For the text-containing cell, return its midpoint in [X, Y] coordinate format. 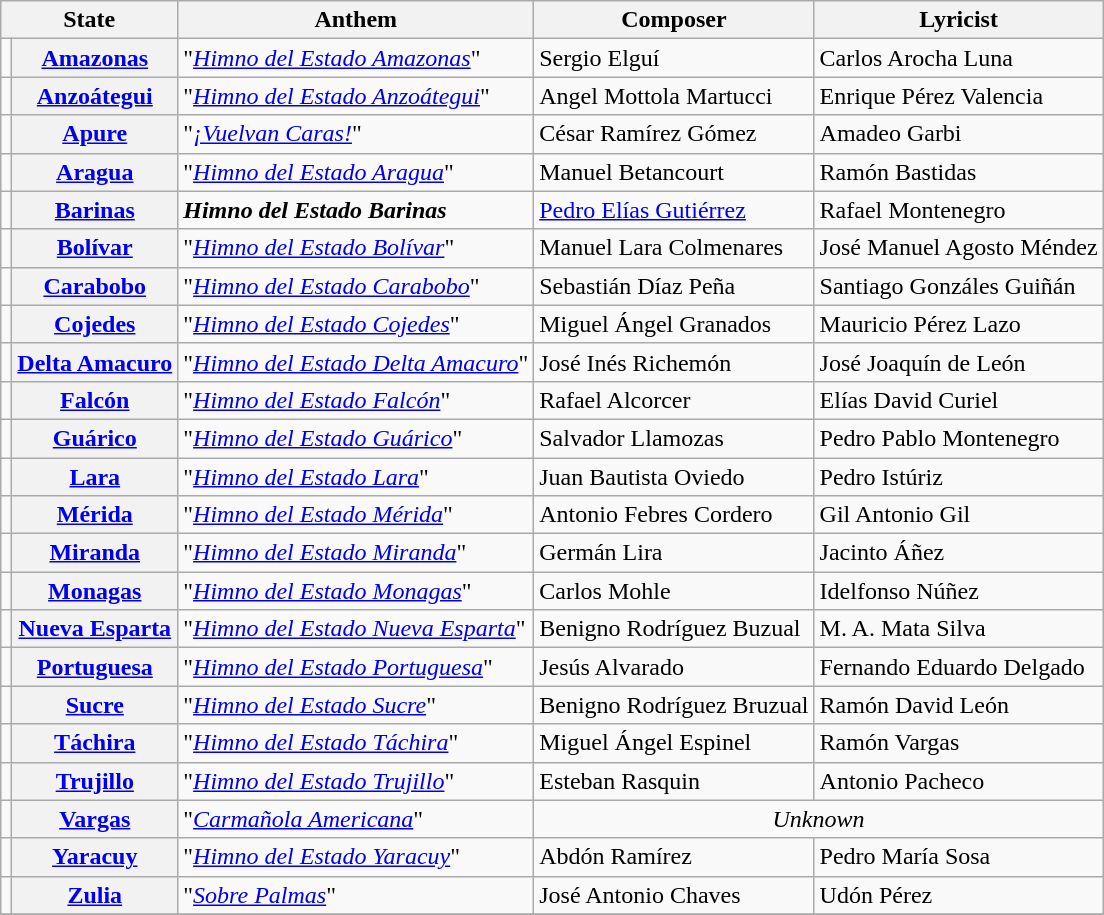
José Joaquín de León [958, 362]
Miguel Ángel Espinel [674, 743]
Miranda [95, 553]
"Himno del Estado Bolívar" [356, 248]
Enrique Pérez Valencia [958, 96]
Nueva Esparta [95, 629]
Abdón Ramírez [674, 857]
Bolívar [95, 248]
"¡Vuelvan Caras!" [356, 134]
"Himno del Estado Cojedes" [356, 324]
José Antonio Chaves [674, 895]
Pedro María Sosa [958, 857]
Ramón Bastidas [958, 172]
Guárico [95, 438]
Unknown [818, 819]
"Carmañola Americana" [356, 819]
Delta Amacuro [95, 362]
José Inés Richemón [674, 362]
Anzoátegui [95, 96]
Monagas [95, 591]
Antonio Febres Cordero [674, 515]
Juan Bautista Oviedo [674, 477]
Lyricist [958, 20]
Elías David Curiel [958, 400]
Apure [95, 134]
Zulia [95, 895]
Santiago Gonzáles Guiñán [958, 286]
Pedro Pablo Montenegro [958, 438]
Pedro Elías Gutiérrez [674, 210]
Portuguesa [95, 667]
"Himno del Estado Anzoátegui" [356, 96]
Sebastián Díaz Peña [674, 286]
Germán Lira [674, 553]
Idelfonso Núñez [958, 591]
Fernando Eduardo Delgado [958, 667]
Sucre [95, 705]
State [90, 20]
"Sobre Palmas" [356, 895]
"Himno del Estado Sucre" [356, 705]
Cojedes [95, 324]
Benigno Rodríguez Buzual [674, 629]
Udón Pérez [958, 895]
Pedro Istúriz [958, 477]
"Himno del Estado Trujillo" [356, 781]
"Himno del Estado Lara" [356, 477]
Mauricio Pérez Lazo [958, 324]
"Himno del Estado Carabobo" [356, 286]
Miguel Ángel Granados [674, 324]
Ramón David León [958, 705]
Aragua [95, 172]
"Himno del Estado Miranda" [356, 553]
Salvador Llamozas [674, 438]
M. A. Mata Silva [958, 629]
César Ramírez Gómez [674, 134]
Anthem [356, 20]
Carabobo [95, 286]
Barinas [95, 210]
Amazonas [95, 58]
"Himno del Estado Táchira" [356, 743]
Sergio Elguí [674, 58]
Gil Antonio Gil [958, 515]
Lara [95, 477]
José Manuel Agosto Méndez [958, 248]
"Himno del Estado Yaracuy" [356, 857]
"Himno del Estado Guárico" [356, 438]
Rafael Montenegro [958, 210]
Trujillo [95, 781]
Yaracuy [95, 857]
"Himno del Estado Nueva Esparta" [356, 629]
"Himno del Estado Delta Amacuro" [356, 362]
Manuel Lara Colmenares [674, 248]
Jacinto Áñez [958, 553]
"Himno del Estado Falcón" [356, 400]
Ramón Vargas [958, 743]
Táchira [95, 743]
Mérida [95, 515]
Rafael Alcorcer [674, 400]
Angel Mottola Martucci [674, 96]
Amadeo Garbi [958, 134]
Himno del Estado Barinas [356, 210]
Composer [674, 20]
Falcón [95, 400]
"Himno del Estado Mérida" [356, 515]
Manuel Betancourt [674, 172]
"Himno del Estado Aragua" [356, 172]
Antonio Pacheco [958, 781]
"Himno del Estado Portuguesa" [356, 667]
Carlos Arocha Luna [958, 58]
Vargas [95, 819]
Jesús Alvarado [674, 667]
Esteban Rasquin [674, 781]
"Himno del Estado Amazonas" [356, 58]
"Himno del Estado Monagas" [356, 591]
Carlos Mohle [674, 591]
Benigno Rodríguez Bruzual [674, 705]
